Pinpoint the cell where the given text exists, returning its [x, y] midpoint coordinate. 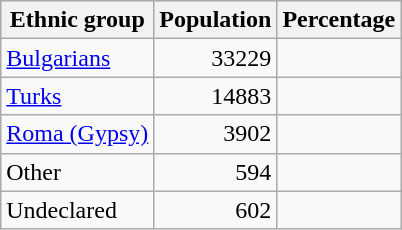
Ethnic group [78, 20]
Undeclared [78, 210]
602 [216, 210]
3902 [216, 134]
33229 [216, 58]
Population [216, 20]
Percentage [339, 20]
Bulgarians [78, 58]
594 [216, 172]
Other [78, 172]
Roma (Gypsy) [78, 134]
14883 [216, 96]
Turks [78, 96]
